Detect which cell encompasses the target text, then output its (X, Y) center coordinate. 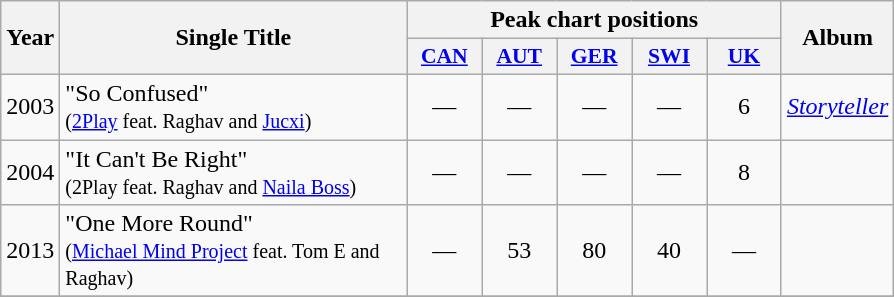
"It Can't Be Right" (2Play feat. Raghav and Naila Boss) (234, 172)
"One More Round"(Michael Mind Project feat. Tom E and Raghav) (234, 251)
GER (594, 57)
CAN (444, 57)
Album (837, 38)
UK (744, 57)
AUT (520, 57)
80 (594, 251)
8 (744, 172)
2013 (30, 251)
"So Confused" (2Play feat. Raghav and Jucxi) (234, 106)
53 (520, 251)
SWI (670, 57)
Storyteller (837, 106)
Peak chart positions (594, 20)
6 (744, 106)
40 (670, 251)
Single Title (234, 38)
2003 (30, 106)
2004 (30, 172)
Year (30, 38)
